Identify which cell holds the provided text, then report its [X, Y] central coordinate. 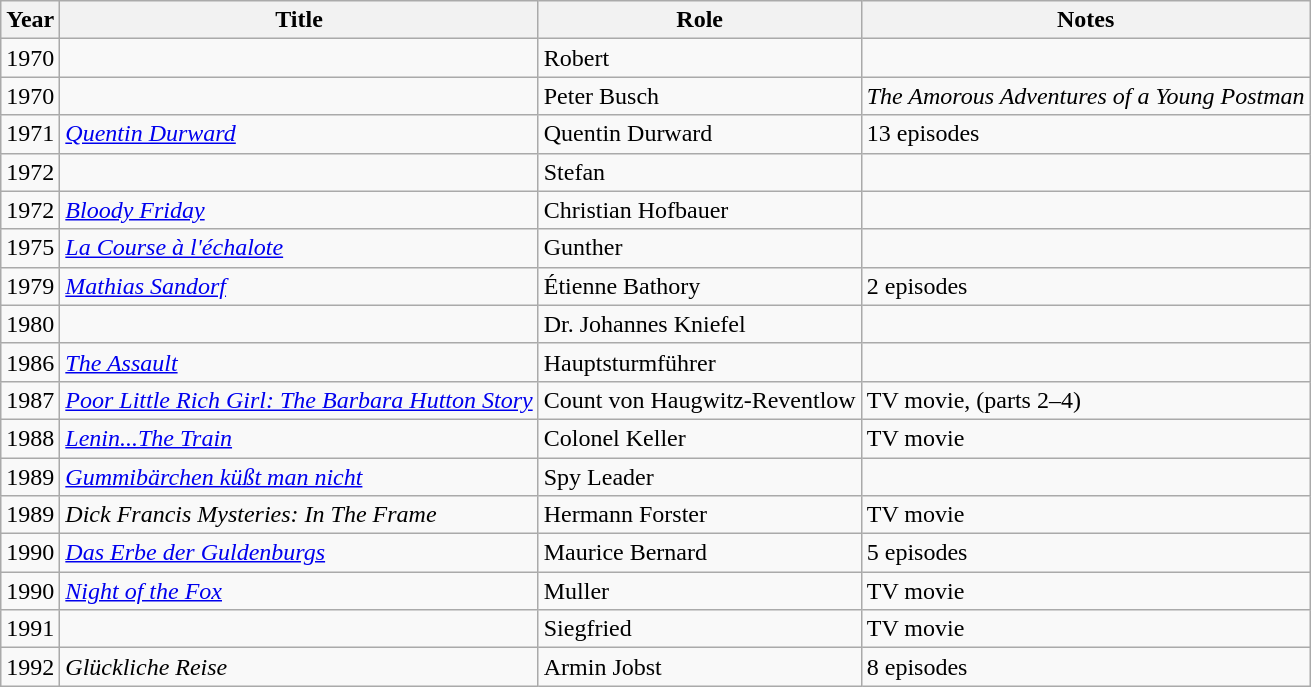
Mathias Sandorf [299, 286]
Night of the Fox [299, 591]
1980 [30, 324]
Robert [700, 58]
Christian Hofbauer [700, 210]
1971 [30, 134]
1991 [30, 629]
Notes [1086, 20]
1979 [30, 286]
Gunther [700, 248]
The Amorous Adventures of a Young Postman [1086, 96]
2 episodes [1086, 286]
Siegfried [700, 629]
Hauptsturmführer [700, 362]
Hermann Forster [700, 515]
5 episodes [1086, 553]
1986 [30, 362]
Lenin...The Train [299, 438]
1975 [30, 248]
Count von Haugwitz-Reventlow [700, 400]
Muller [700, 591]
Title [299, 20]
Armin Jobst [700, 667]
Glückliche Reise [299, 667]
8 episodes [1086, 667]
TV movie, (parts 2–4) [1086, 400]
1992 [30, 667]
1987 [30, 400]
13 episodes [1086, 134]
Poor Little Rich Girl: The Barbara Hutton Story [299, 400]
Year [30, 20]
Colonel Keller [700, 438]
Das Erbe der Guldenburgs [299, 553]
Peter Busch [700, 96]
Role [700, 20]
Gummibärchen küßt man nicht [299, 477]
The Assault [299, 362]
Stefan [700, 172]
Étienne Bathory [700, 286]
La Course à l'échalote [299, 248]
1988 [30, 438]
Bloody Friday [299, 210]
Spy Leader [700, 477]
Dick Francis Mysteries: In The Frame [299, 515]
Maurice Bernard [700, 553]
Dr. Johannes Kniefel [700, 324]
